Detect which cell encompasses the target text, then output its [X, Y] center coordinate. 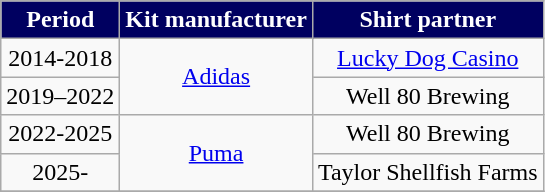
2014-2018 [60, 58]
Taylor Shellfish Farms [428, 172]
Lucky Dog Casino [428, 58]
2022-2025 [60, 134]
Period [60, 20]
Puma [216, 153]
2019–2022 [60, 96]
Adidas [216, 77]
2025- [60, 172]
Shirt partner [428, 20]
Kit manufacturer [216, 20]
